Provide the (X, Y) coordinate of the cell's center where the given text is located.  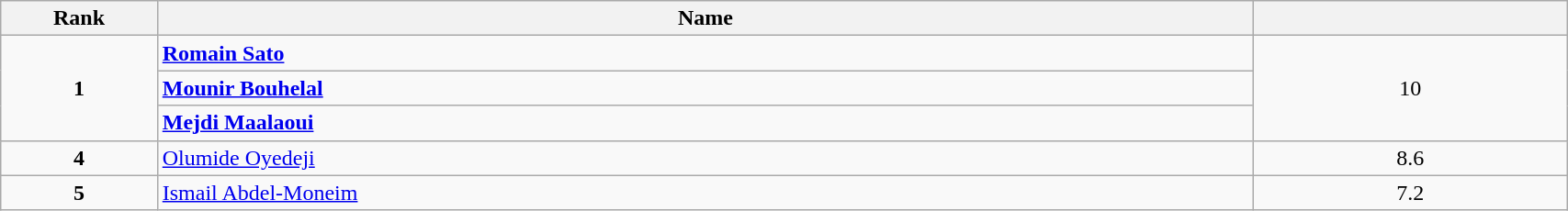
7.2 (1411, 193)
Romain Sato (705, 53)
10 (1411, 88)
Mejdi Maalaoui (705, 123)
8.6 (1411, 158)
Ismail Abdel-Moneim (705, 193)
Olumide Oyedeji (705, 158)
5 (79, 193)
Rank (79, 18)
Mounir Bouhelal (705, 88)
Name (705, 18)
1 (79, 88)
4 (79, 158)
